Find where the given text appears and provide that cell's center as (x, y) coordinate. 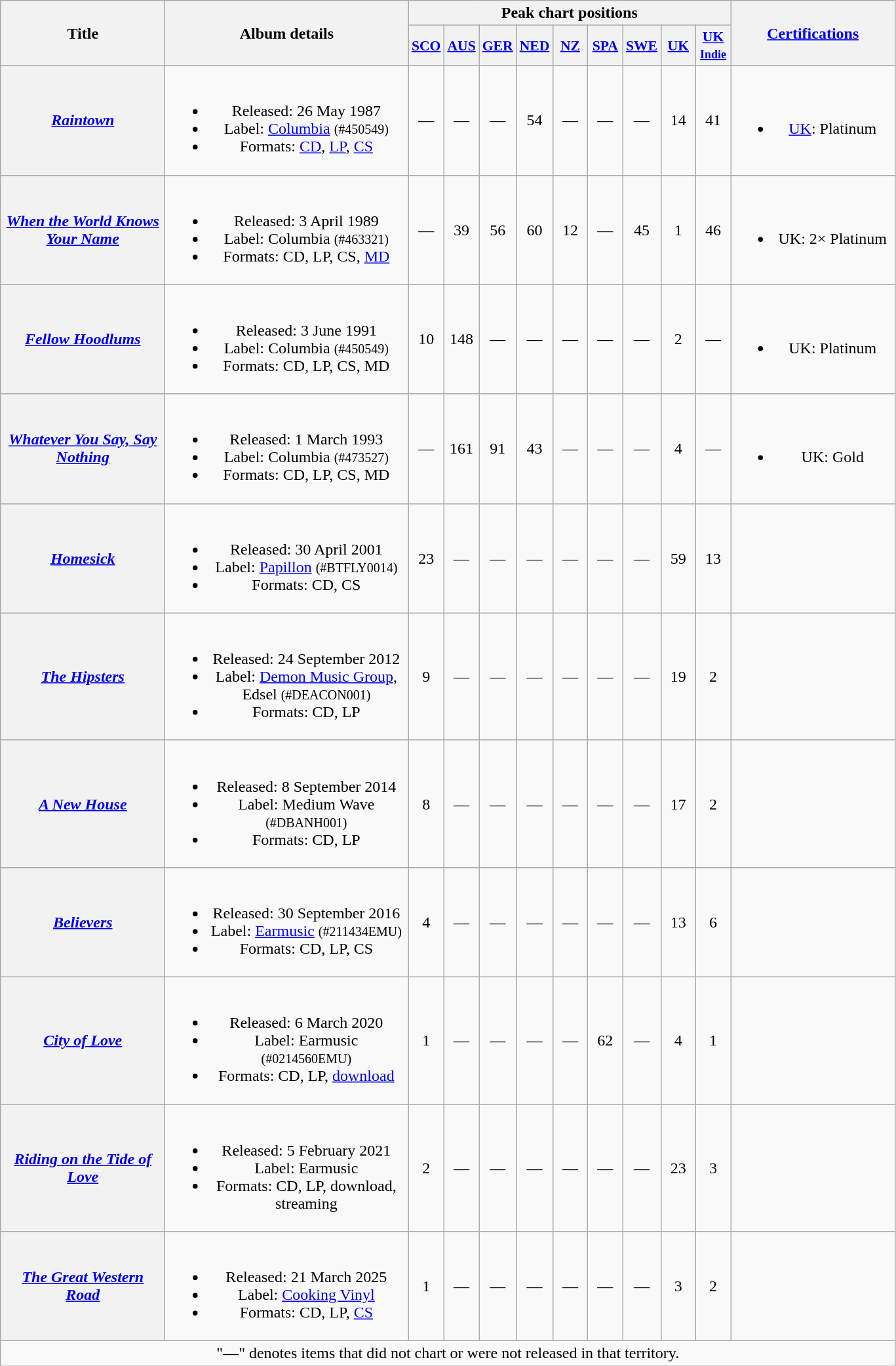
14 (678, 121)
59 (678, 558)
UK: Gold (813, 448)
Released: 5 February 2021Label: EarmusicFormats: CD, LP, download, streaming (287, 1167)
12 (570, 229)
41 (713, 121)
6 (713, 922)
NZ (570, 46)
UK (678, 46)
43 (535, 448)
Released: 8 September 2014Label: Medium Wave (#DBANH001)Formats: CD, LP (287, 804)
When the World Knows Your Name (83, 229)
"—" denotes items that did not chart or were not released in that territory. (448, 1354)
Released: 21 March 2025Label: Cooking VinylFormats: CD, LP, CS (287, 1286)
Released: 24 September 2012Label: Demon Music Group, Edsel (#DEACON001)Formats: CD, LP (287, 676)
The Great Western Road (83, 1286)
Released: 30 April 2001Label: Papillon (#BTFLY0014)Formats: CD, CS (287, 558)
Released: 30 September 2016Label: Earmusic (#211434EMU)Formats: CD, LP, CS (287, 922)
GER (498, 46)
10 (426, 340)
46 (713, 229)
Believers (83, 922)
161 (461, 448)
Fellow Hoodlums (83, 340)
SCO (426, 46)
NED (535, 46)
UK: 2× Platinum (813, 229)
SWE (642, 46)
19 (678, 676)
Title (83, 33)
60 (535, 229)
Homesick (83, 558)
Raintown (83, 121)
Released: 6 March 2020Label: Earmusic (#0214560EMU)Formats: CD, LP, download (287, 1040)
Riding on the Tide of Love (83, 1167)
Peak chart positions (570, 13)
54 (535, 121)
45 (642, 229)
39 (461, 229)
AUS (461, 46)
Released: 3 April 1989Label: Columbia (#463321)Formats: CD, LP, CS, MD (287, 229)
A New House (83, 804)
Whatever You Say, Say Nothing (83, 448)
17 (678, 804)
Released: 1 March 1993Label: Columbia (#473527)Formats: CD, LP, CS, MD (287, 448)
Released: 3 June 1991Label: Columbia (#450549)Formats: CD, LP, CS, MD (287, 340)
Certifications (813, 33)
The Hipsters (83, 676)
Released: 26 May 1987Label: Columbia (#450549)Formats: CD, LP, CS (287, 121)
8 (426, 804)
Album details (287, 33)
56 (498, 229)
62 (606, 1040)
91 (498, 448)
UKIndie (713, 46)
148 (461, 340)
9 (426, 676)
SPA (606, 46)
City of Love (83, 1040)
